From the cell containing the given text, extract its center point as (X, Y) coordinate. 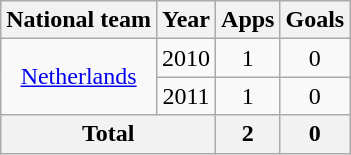
National team (79, 20)
2010 (186, 58)
2011 (186, 96)
Total (108, 134)
Netherlands (79, 77)
Goals (315, 20)
Apps (248, 20)
2 (248, 134)
Year (186, 20)
